Locate the cell with the specified text and output its [X, Y] center coordinate. 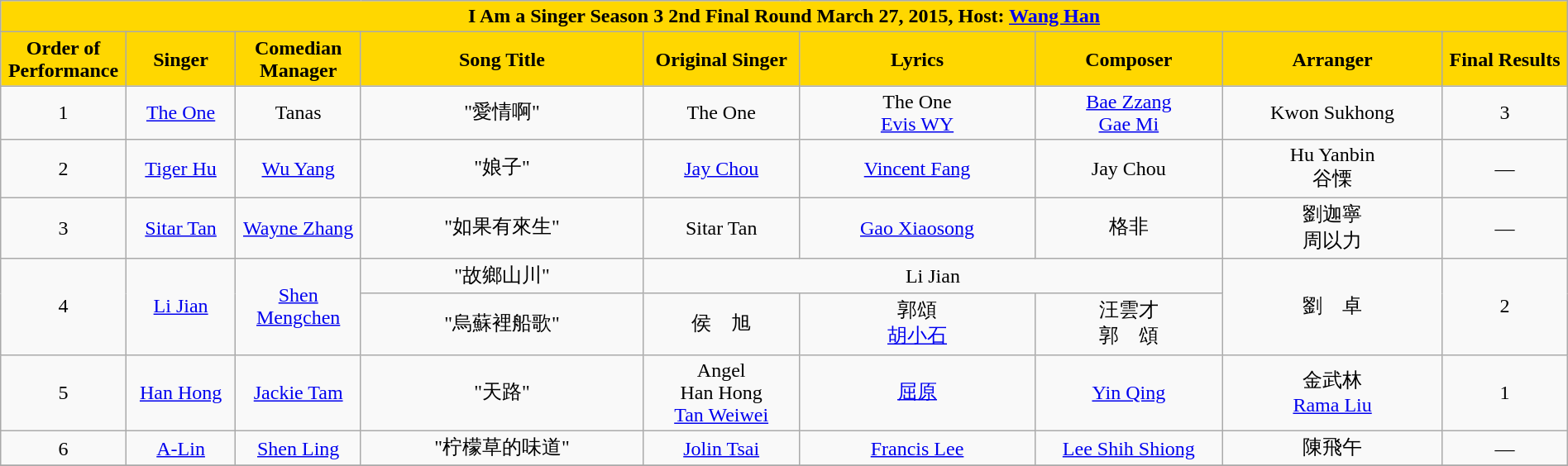
Original Singer [721, 59]
Hu Yanbin谷慄 [1331, 169]
Han Hong [180, 392]
Final Results [1505, 59]
"如果有來生" [501, 227]
屈原 [917, 392]
I Am a Singer Season 3 2nd Final Round March 27, 2015, Host: Wang Han [784, 17]
Yin Qing [1128, 392]
Singer [180, 59]
格非 [1128, 227]
6 [64, 448]
The OneEvis WY [917, 112]
A-Lin [180, 448]
Jackie Tam [299, 392]
Tanas [299, 112]
"愛情啊" [501, 112]
金武林Rama Liu [1331, 392]
汪雲才郭 頌 [1128, 324]
Bae ZzangGae Mi [1128, 112]
Lee Shih Shiong [1128, 448]
Comedian Manager [299, 59]
Arranger [1331, 59]
Song Title [501, 59]
侯 旭 [721, 324]
Composer [1128, 59]
Kwon Sukhong [1331, 112]
Wayne Zhang [299, 227]
5 [64, 392]
Order of Performance [64, 59]
劉迦寧周以力 [1331, 227]
劉 卓 [1331, 307]
Shen Ling [299, 448]
Tiger Hu [180, 169]
"天路" [501, 392]
"柠檬草的味道" [501, 448]
郭頌胡小石 [917, 324]
"故鄉山川" [501, 276]
Shen Mengchen [299, 307]
Gao Xiaosong [917, 227]
"娘子" [501, 169]
Jolin Tsai [721, 448]
陳飛午 [1331, 448]
Lyrics [917, 59]
Wu Yang [299, 169]
"烏蘇裡船歌" [501, 324]
Vincent Fang [917, 169]
4 [64, 307]
AngelHan HongTan Weiwei [721, 392]
Francis Lee [917, 448]
